Extract the [x, y] coordinate from the center of the cell holding the provided text.  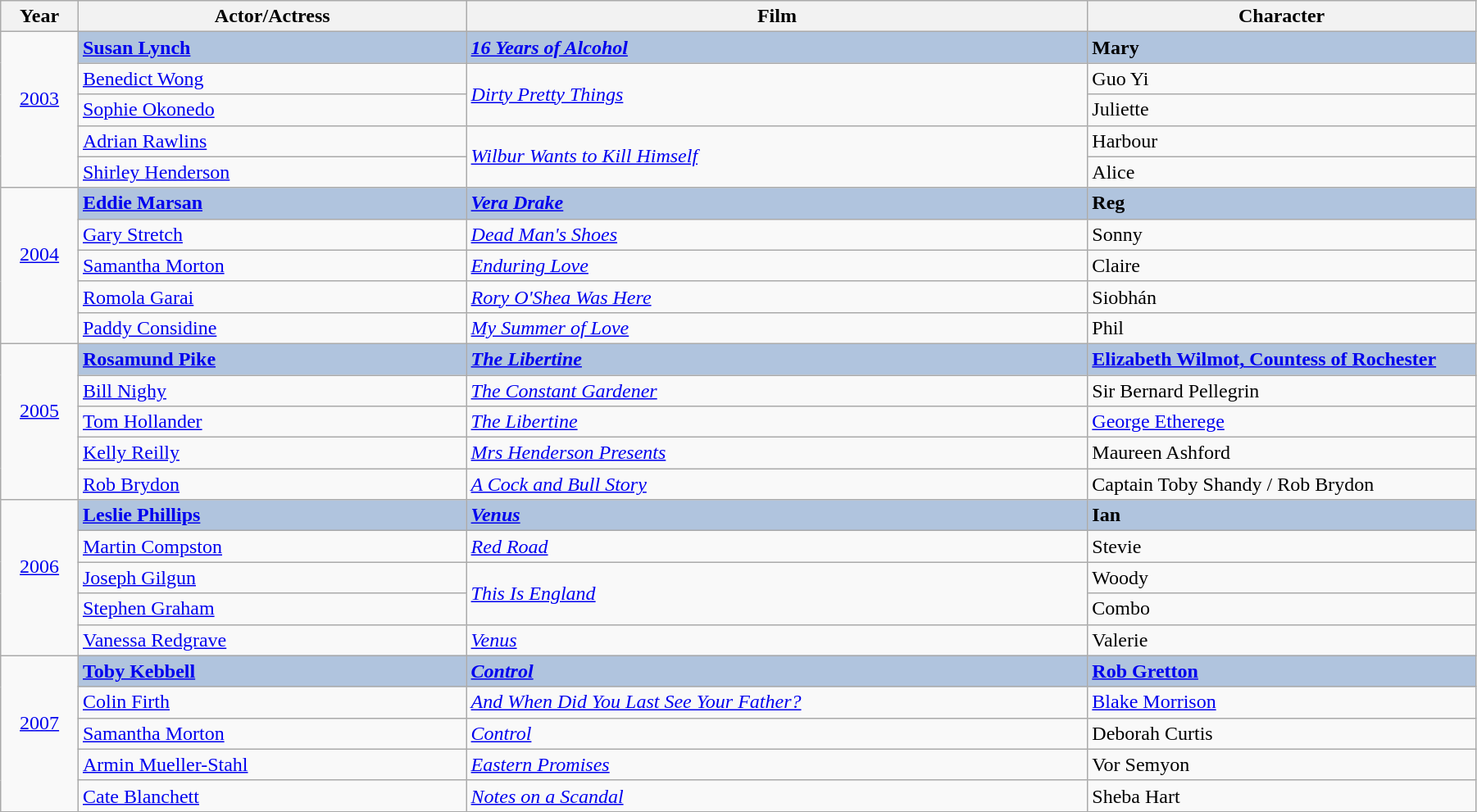
2004 [39, 265]
16 Years of Alcohol [777, 48]
Juliette [1282, 110]
Eddie Marsan [272, 203]
Dirty Pretty Things [777, 94]
A Cock and Bull Story [777, 484]
Tom Hollander [272, 422]
Susan Lynch [272, 48]
Sophie Okonedo [272, 110]
Character [1282, 16]
Film [777, 16]
2007 [39, 733]
Wilbur Wants to Kill Himself [777, 157]
Deborah Curtis [1282, 733]
Rosamund Pike [272, 359]
Benedict Wong [272, 79]
Sir Bernard Pellegrin [1282, 391]
Alice [1282, 172]
Bill Nighy [272, 391]
Vera Drake [777, 203]
Woody [1282, 578]
Vor Semyon [1282, 764]
Stephen Graham [272, 609]
Shirley Henderson [272, 172]
Combo [1282, 609]
Mrs Henderson Presents [777, 453]
Year [39, 16]
Phil [1282, 328]
Dead Man's Shoes [777, 234]
Reg [1282, 203]
2006 [39, 578]
Valerie [1282, 640]
Sonny [1282, 234]
Claire [1282, 265]
Martin Compston [272, 547]
Maureen Ashford [1282, 453]
Notes on a Scandal [777, 796]
Leslie Phillips [272, 515]
Eastern Promises [777, 764]
Kelly Reilly [272, 453]
Romola Garai [272, 297]
Adrian Rawlins [272, 141]
Rory O'Shea Was Here [777, 297]
My Summer of Love [777, 328]
Guo Yi [1282, 79]
The Constant Gardener [777, 391]
Harbour [1282, 141]
Captain Toby Shandy / Rob Brydon [1282, 484]
And When Did You Last See Your Father? [777, 702]
Cate Blanchett [272, 796]
Siobhán [1282, 297]
Blake Morrison [1282, 702]
Toby Kebbell [272, 671]
Gary Stretch [272, 234]
Enduring Love [777, 265]
Armin Mueller-Stahl [272, 764]
Elizabeth Wilmot, Countess of Rochester [1282, 359]
2005 [39, 421]
George Etherege [1282, 422]
Sheba Hart [1282, 796]
Mary [1282, 48]
Paddy Considine [272, 328]
Actor/Actress [272, 16]
2003 [39, 110]
This Is England [777, 593]
Rob Brydon [272, 484]
Ian [1282, 515]
Vanessa Redgrave [272, 640]
Red Road [777, 547]
Colin Firth [272, 702]
Joseph Gilgun [272, 578]
Stevie [1282, 547]
Rob Gretton [1282, 671]
